Search for the cell housing the specified text and yield its [x, y] center coordinate. 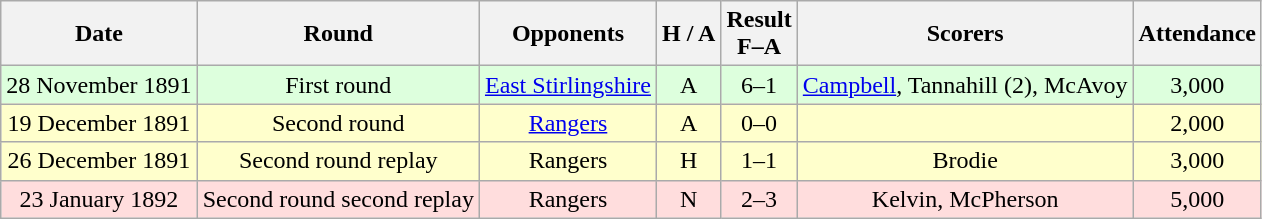
Second round [338, 123]
Scorers [965, 34]
2,000 [1197, 123]
Second round second replay [338, 199]
First round [338, 85]
Campbell, Tannahill (2), McAvoy [965, 85]
Date [99, 34]
Second round replay [338, 161]
East Stirlingshire [568, 85]
H / A [688, 34]
6–1 [759, 85]
N [688, 199]
H [688, 161]
1–1 [759, 161]
19 December 1891 [99, 123]
23 January 1892 [99, 199]
5,000 [1197, 199]
ResultF–A [759, 34]
Brodie [965, 161]
2–3 [759, 199]
26 December 1891 [99, 161]
0–0 [759, 123]
Opponents [568, 34]
Attendance [1197, 34]
Round [338, 34]
28 November 1891 [99, 85]
Kelvin, McPherson [965, 199]
